Identify which cell holds the provided text, then report its [x, y] central coordinate. 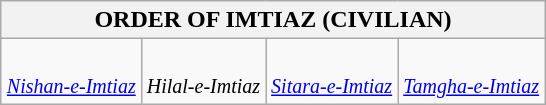
Tamgha-e-Imtiaz [472, 72]
Nishan-e-Imtiaz [71, 72]
Sitara-e-Imtiaz [332, 72]
Hilal-e-Imtiaz [203, 72]
ORDER OF IMTIAZ (CIVILIAN) [272, 20]
